Provide the [X, Y] coordinate of the cell's center where the given text is located.  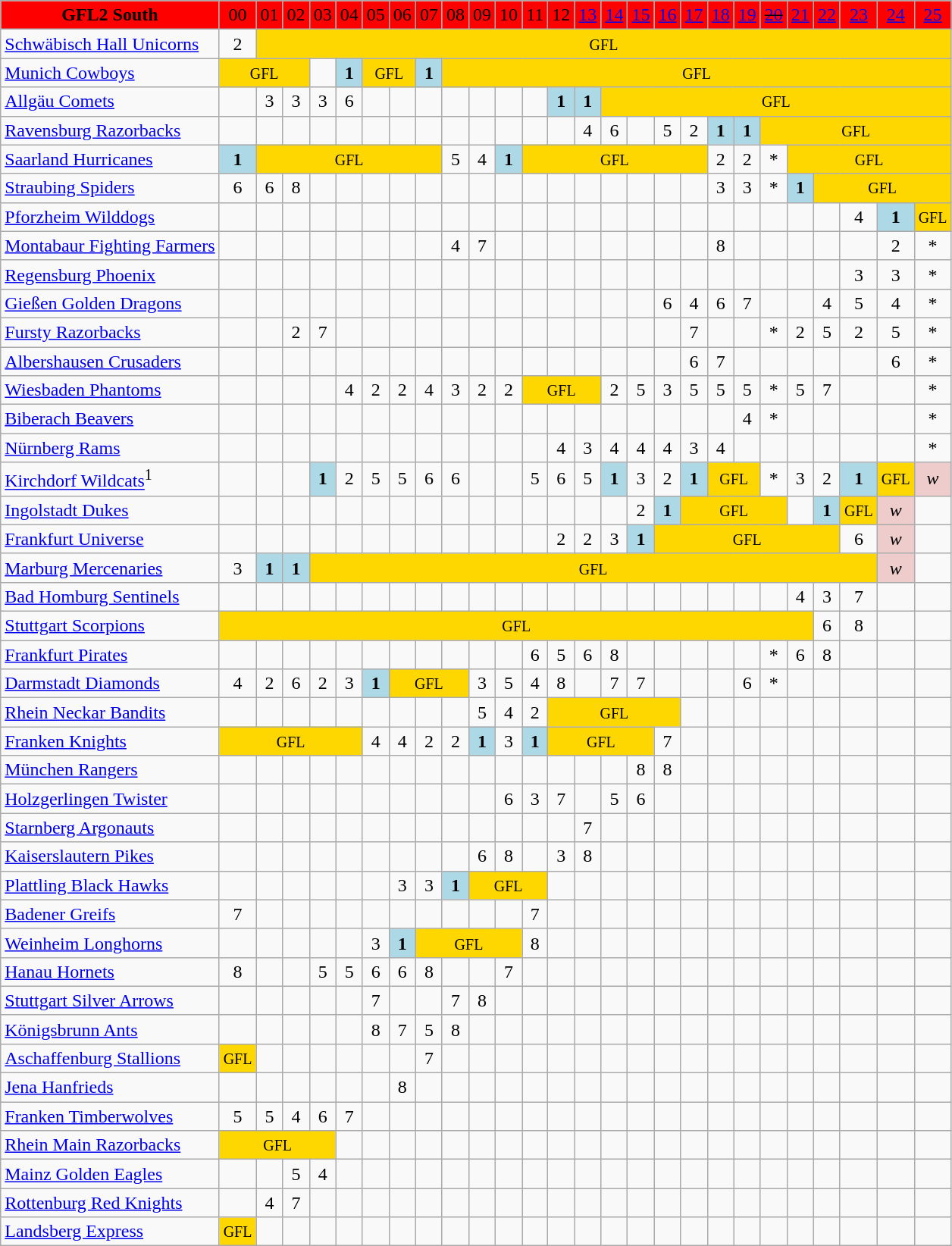
Ingolstadt Dukes [110, 510]
13 [588, 15]
18 [720, 15]
20 [773, 15]
GFL2 South [110, 15]
Rottenburg Red Knights [110, 1203]
Holzgerlingen Twister [110, 799]
23 [858, 15]
Albershausen Crusaders [110, 362]
21 [800, 15]
Frankfurt Pirates [110, 655]
Königsbrunn Ants [110, 1029]
Franken Timberwolves [110, 1116]
Frankfurt Universe [110, 539]
Saarland Hurricanes [110, 159]
Darmstadt Diamonds [110, 684]
03 [323, 15]
Rhein Neckar Bandits [110, 712]
Kaiserslautern Pikes [110, 856]
Regensburg Phoenix [110, 274]
15 [641, 15]
Starnberg Argonauts [110, 828]
Mainz Golden Eagles [110, 1174]
Aschaffenburg Stallions [110, 1058]
Straubing Spiders [110, 188]
22 [826, 15]
06 [402, 15]
25 [932, 15]
Biberach Beavers [110, 419]
Munich Cowboys [110, 73]
Kirchdorf Wildcats1 [110, 479]
24 [896, 15]
Hanau Hornets [110, 972]
Marburg Mercenaries [110, 568]
05 [376, 15]
Fursty Razorbacks [110, 332]
Franken Knights [110, 741]
Ravensburg Razorbacks [110, 130]
04 [349, 15]
Allgäu Comets [110, 102]
Nürnberg Rams [110, 448]
Weinheim Longhorns [110, 943]
München Rangers [110, 770]
Stuttgart Silver Arrows [110, 1000]
01 [270, 15]
Montabaur Fighting Farmers [110, 246]
17 [694, 15]
02 [296, 15]
Jena Hanfrieds [110, 1088]
Rhein Main Razorbacks [110, 1145]
Pforzheim Wilddogs [110, 217]
Schwäbisch Hall Unicorns [110, 44]
Bad Homburg Sentinels [110, 596]
Plattling Black Hawks [110, 885]
14 [614, 15]
00 [238, 15]
Gießen Golden Dragons [110, 303]
10 [509, 15]
Wiesbaden Phantoms [110, 390]
08 [455, 15]
Landsberg Express [110, 1232]
Badener Greifs [110, 914]
11 [535, 15]
07 [429, 15]
19 [747, 15]
Stuttgart Scorpions [110, 626]
12 [561, 15]
09 [482, 15]
16 [667, 15]
